Capture the cell that displays the provided text and extract its [x, y] central coordinate. 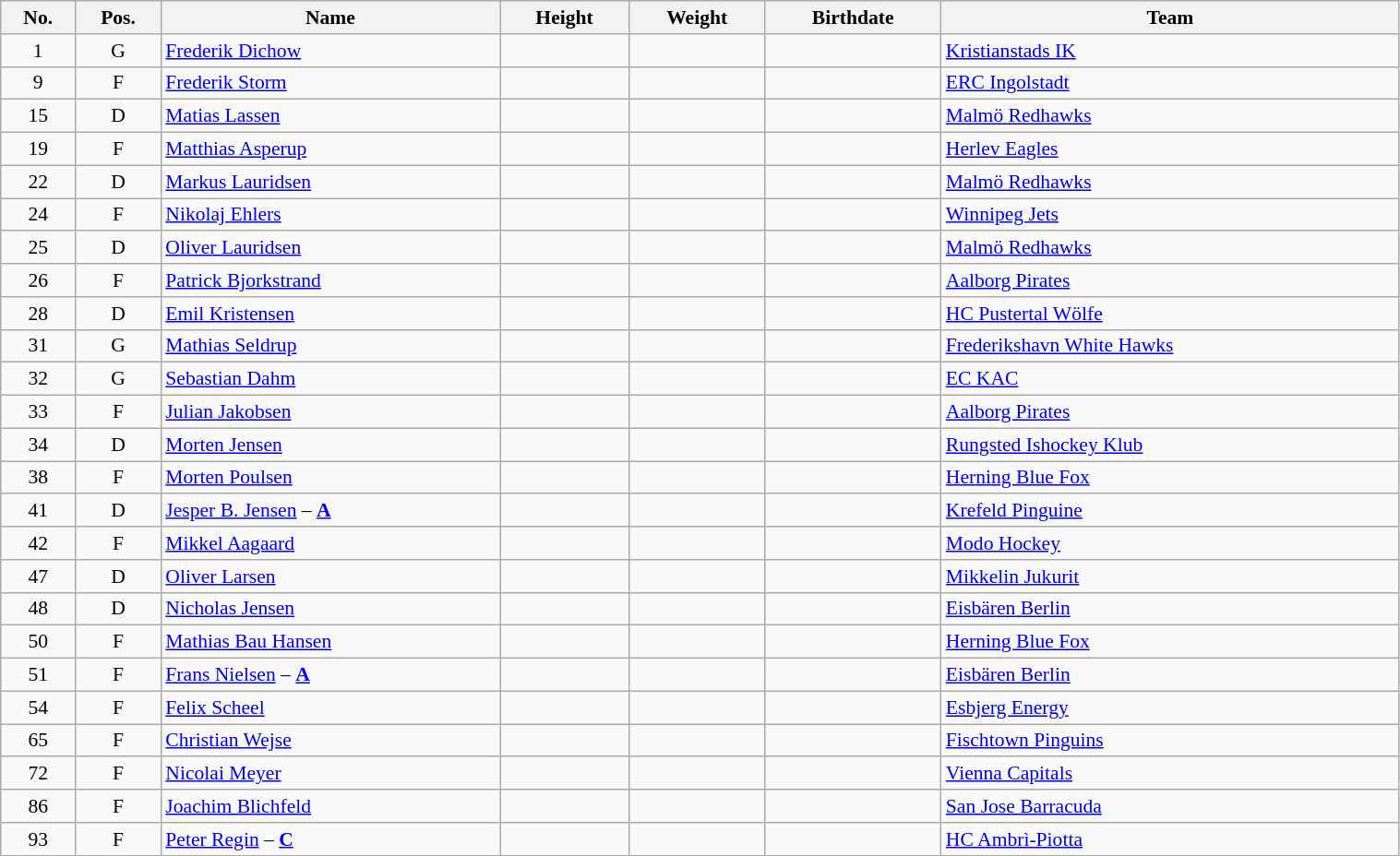
Pos. [118, 18]
72 [39, 774]
Matthias Asperup [330, 149]
Jesper B. Jensen – A [330, 511]
42 [39, 543]
No. [39, 18]
Joachim Blichfeld [330, 806]
Patrick Bjorkstrand [330, 280]
Matias Lassen [330, 116]
HC Ambrì-Piotta [1170, 839]
Mathias Bau Hansen [330, 642]
Mathias Seldrup [330, 346]
Height [565, 18]
38 [39, 478]
65 [39, 741]
Christian Wejse [330, 741]
54 [39, 707]
86 [39, 806]
48 [39, 609]
50 [39, 642]
Oliver Larsen [330, 577]
Peter Regin – C [330, 839]
Julian Jakobsen [330, 412]
Esbjerg Energy [1170, 707]
33 [39, 412]
HC Pustertal Wölfe [1170, 314]
Winnipeg Jets [1170, 215]
51 [39, 675]
Rungsted Ishockey Klub [1170, 445]
31 [39, 346]
Nikolaj Ehlers [330, 215]
EC KAC [1170, 379]
Frederik Storm [330, 83]
Felix Scheel [330, 707]
25 [39, 248]
Birthdate [853, 18]
15 [39, 116]
Morten Jensen [330, 445]
22 [39, 182]
Frederik Dichow [330, 51]
Markus Lauridsen [330, 182]
Morten Poulsen [330, 478]
Name [330, 18]
Frederikshavn White Hawks [1170, 346]
Mikkel Aagaard [330, 543]
San Jose Barracuda [1170, 806]
19 [39, 149]
Oliver Lauridsen [330, 248]
Emil Kristensen [330, 314]
28 [39, 314]
Nicholas Jensen [330, 609]
Frans Nielsen – A [330, 675]
Fischtown Pinguins [1170, 741]
47 [39, 577]
Modo Hockey [1170, 543]
26 [39, 280]
ERC Ingolstadt [1170, 83]
Weight [698, 18]
1 [39, 51]
41 [39, 511]
34 [39, 445]
32 [39, 379]
Vienna Capitals [1170, 774]
Team [1170, 18]
Mikkelin Jukurit [1170, 577]
9 [39, 83]
24 [39, 215]
Krefeld Pinguine [1170, 511]
Herlev Eagles [1170, 149]
93 [39, 839]
Sebastian Dahm [330, 379]
Kristianstads IK [1170, 51]
Nicolai Meyer [330, 774]
